Determine the [x, y] coordinate at the center of the cell enclosing the given text.  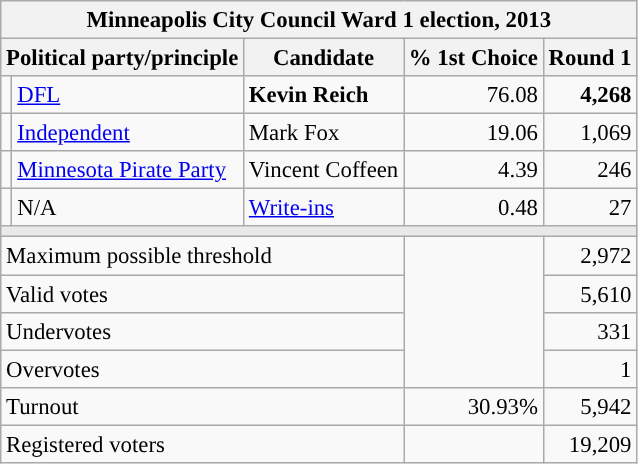
% 1st Choice [474, 58]
30.93% [474, 406]
246 [590, 170]
0.48 [474, 208]
Candidate [324, 58]
Valid votes [202, 294]
4,268 [590, 95]
76.08 [474, 95]
Registered voters [202, 444]
Maximum possible threshold [202, 256]
Political party/principle [122, 58]
19,209 [590, 444]
19.06 [474, 133]
N/A [128, 208]
27 [590, 208]
Mark Fox [324, 133]
5,610 [590, 294]
1,069 [590, 133]
1 [590, 369]
Undervotes [202, 331]
Write-ins [324, 208]
5,942 [590, 406]
2,972 [590, 256]
Minneapolis City Council Ward 1 election, 2013 [319, 20]
DFL [128, 95]
Round 1 [590, 58]
331 [590, 331]
Vincent Coffeen [324, 170]
Turnout [202, 406]
Independent [128, 133]
Overvotes [202, 369]
Minnesota Pirate Party [128, 170]
Kevin Reich [324, 95]
4.39 [474, 170]
